Capture the cell that displays the provided text and extract its (x, y) central coordinate. 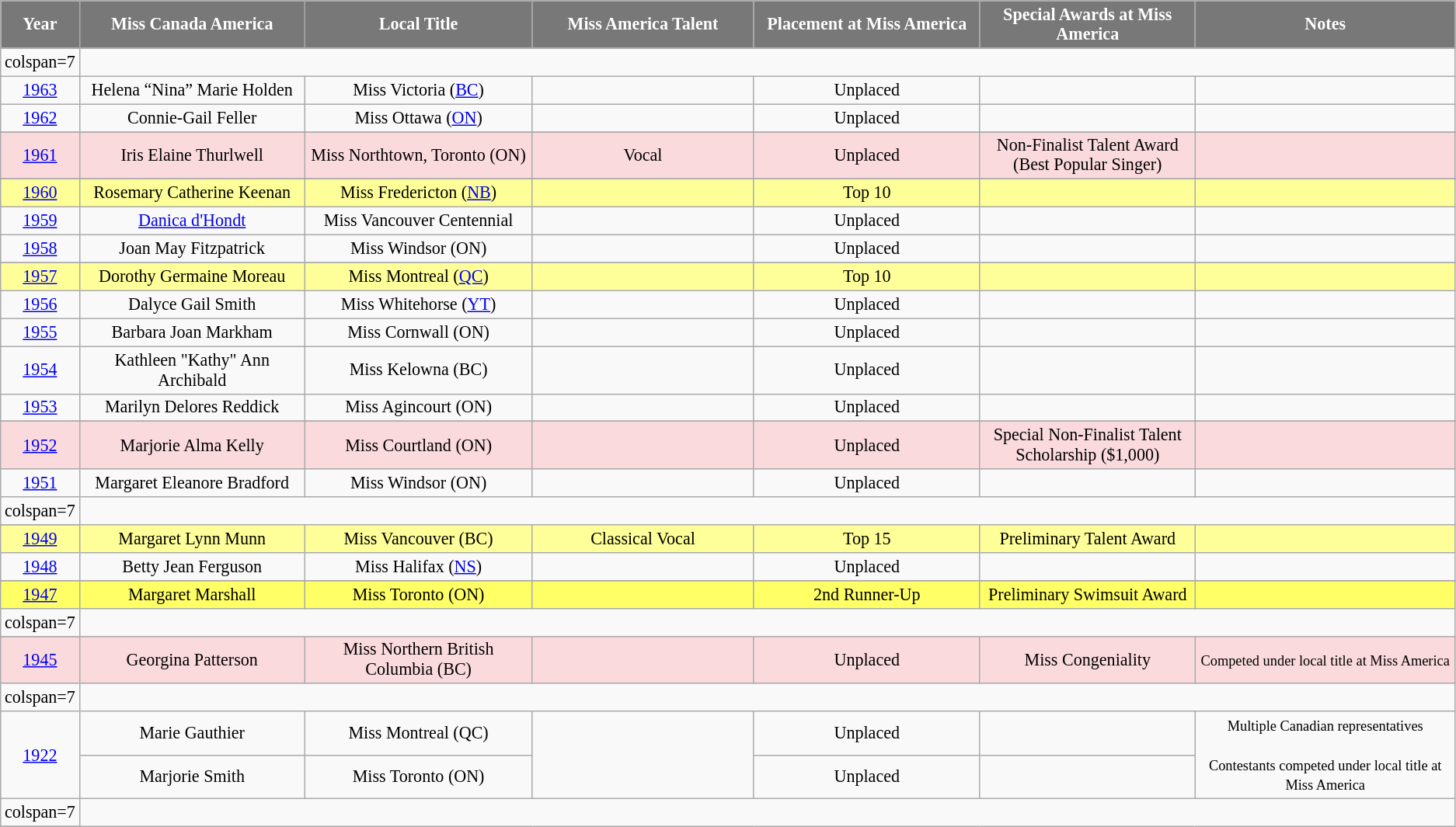
Year (40, 23)
Rosemary Catherine Keenan (192, 193)
Iris Elaine Thurlwell (192, 155)
Miss Agincourt (ON) (418, 408)
Miss Northern British Columbia (BC) (418, 660)
1954 (40, 370)
Notes (1325, 23)
2nd Runner-Up (867, 594)
Miss America Talent (643, 23)
Non-Finalist Talent Award (Best Popular Singer) (1088, 155)
1960 (40, 193)
Margaret Lynn Munn (192, 538)
Marie Gauthier (192, 733)
Margaret Eleanore Bradford (192, 483)
Margaret Marshall (192, 594)
Dorothy Germaine Moreau (192, 276)
Preliminary Talent Award (1088, 538)
1956 (40, 304)
Betty Jean Ferguson (192, 566)
Competed under local title at Miss America (1325, 660)
1961 (40, 155)
Georgina Patterson (192, 660)
Miss Vancouver (BC) (418, 538)
1959 (40, 221)
Special Non-Finalist Talent Scholarship ($1,000) (1088, 446)
1955 (40, 332)
1953 (40, 408)
Miss Ottawa (ON) (418, 117)
Placement at Miss America (867, 23)
1922 (40, 755)
1963 (40, 90)
Special Awards at Miss America (1088, 23)
1957 (40, 276)
Miss Congeniality (1088, 660)
Classical Vocal (643, 538)
1952 (40, 446)
1962 (40, 117)
Helena “Nina” Marie Holden (192, 90)
Preliminary Swimsuit Award (1088, 594)
1949 (40, 538)
1958 (40, 248)
Joan May Fitzpatrick (192, 248)
Miss Canada America (192, 23)
Danica d'Hondt (192, 221)
Marjorie Alma Kelly (192, 446)
Miss Vancouver Centennial (418, 221)
Miss Victoria (BC) (418, 90)
Kathleen "Kathy" Ann Archibald (192, 370)
Miss Cornwall (ON) (418, 332)
1945 (40, 660)
Marilyn Delores Reddick (192, 408)
Miss Halifax (NS) (418, 566)
Vocal (643, 155)
Miss Northtown, Toronto (ON) (418, 155)
Miss Courtland (ON) (418, 446)
Marjorie Smith (192, 777)
Multiple Canadian representativesContestants competed under local title at Miss America (1325, 755)
1948 (40, 566)
Connie-Gail Feller (192, 117)
1951 (40, 483)
1947 (40, 594)
Local Title (418, 23)
Barbara Joan Markham (192, 332)
Top 15 (867, 538)
Dalyce Gail Smith (192, 304)
Miss Whitehorse (YT) (418, 304)
Miss Fredericton (NB) (418, 193)
Miss Kelowna (BC) (418, 370)
